Detect which cell encompasses the target text, then output its [X, Y] center coordinate. 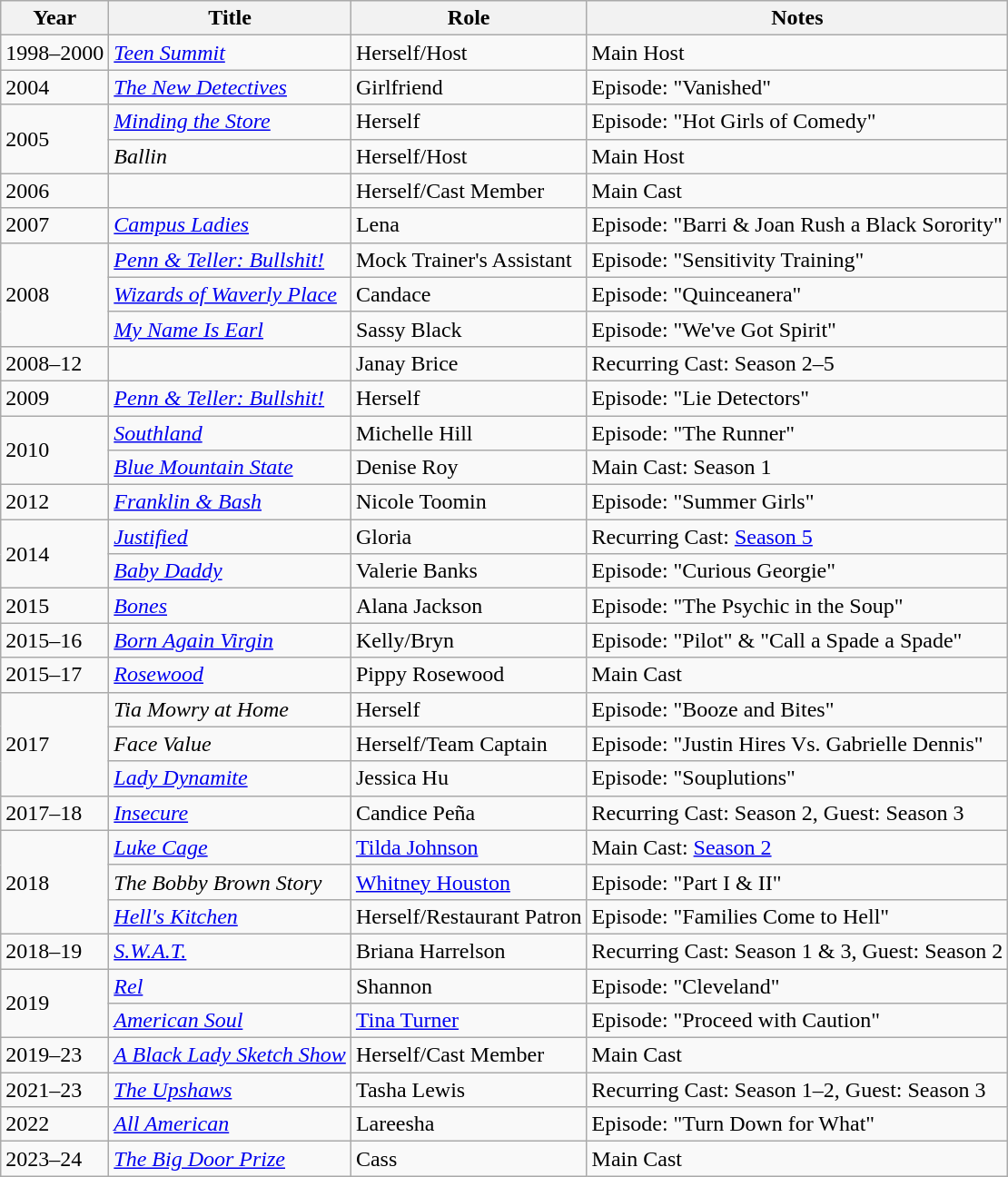
Role [469, 18]
Alana Jackson [469, 606]
2015–17 [54, 675]
2015–16 [54, 640]
Episode: "Vanished" [797, 87]
Janay Brice [469, 363]
Episode: "We've Got Spirit" [797, 329]
Main Cast: Season 2 [797, 847]
Lady Dynamite [231, 778]
Luke Cage [231, 847]
Episode: "Pilot" & "Call a Spade a Spade" [797, 640]
Candice Peña [469, 813]
2008 [54, 294]
Franklin & Bash [231, 502]
2019–23 [54, 1055]
Bones [231, 606]
Herself/Team Captain [469, 744]
Teen Summit [231, 53]
2023–24 [54, 1159]
Year [54, 18]
Born Again Virgin [231, 640]
Face Value [231, 744]
Episode: "Proceed with Caution" [797, 1021]
2019 [54, 1003]
2022 [54, 1124]
Tina Turner [469, 1021]
Pippy Rosewood [469, 675]
2017 [54, 744]
Episode: "Barri & Joan Rush a Black Sorority" [797, 225]
Episode: "The Psychic in the Soup" [797, 606]
Episode: "Souplutions" [797, 778]
Episode: "The Runner" [797, 433]
Ballin [231, 156]
Episode: "Curious Georgie" [797, 571]
Episode: "Turn Down for What" [797, 1124]
The Big Door Prize [231, 1159]
Recurring Cast: Season 1–2, Guest: Season 3 [797, 1090]
Mock Trainer's Assistant [469, 260]
Denise Roy [469, 468]
Candace [469, 294]
Nicole Toomin [469, 502]
Southland [231, 433]
Episode: "Summer Girls" [797, 502]
2012 [54, 502]
Episode: "Hot Girls of Comedy" [797, 122]
Rosewood [231, 675]
S.W.A.T. [231, 951]
All American [231, 1124]
Girlfriend [469, 87]
A Black Lady Sketch Show [231, 1055]
2009 [54, 398]
Michelle Hill [469, 433]
2006 [54, 191]
Recurring Cast: Season 2, Guest: Season 3 [797, 813]
2018–19 [54, 951]
Rel [231, 985]
Tia Mowry at Home [231, 709]
Tasha Lewis [469, 1090]
Episode: "Families Come to Hell" [797, 916]
Main Cast: Season 1 [797, 468]
Sassy Black [469, 329]
Episode: "Justin Hires Vs. Gabrielle Dennis" [797, 744]
Title [231, 18]
Gloria [469, 537]
Notes [797, 18]
The Bobby Brown Story [231, 882]
Jessica Hu [469, 778]
2017–18 [54, 813]
The Upshaws [231, 1090]
2008–12 [54, 363]
Kelly/Bryn [469, 640]
Recurring Cast: Season 2–5 [797, 363]
Episode: "Booze and Bites" [797, 709]
Recurring Cast: Season 1 & 3, Guest: Season 2 [797, 951]
Recurring Cast: Season 5 [797, 537]
2018 [54, 882]
Insecure [231, 813]
Minding the Store [231, 122]
Tilda Johnson [469, 847]
1998–2000 [54, 53]
Episode: "Sensitivity Training" [797, 260]
Cass [469, 1159]
Justified [231, 537]
2014 [54, 554]
American Soul [231, 1021]
Campus Ladies [231, 225]
Briana Harrelson [469, 951]
2021–23 [54, 1090]
Episode: "Lie Detectors" [797, 398]
Blue Mountain State [231, 468]
Valerie Banks [469, 571]
The New Detectives [231, 87]
Lareesha [469, 1124]
2007 [54, 225]
Episode: "Cleveland" [797, 985]
Shannon [469, 985]
2004 [54, 87]
2005 [54, 139]
Wizards of Waverly Place [231, 294]
My Name Is Earl [231, 329]
Hell's Kitchen [231, 916]
Lena [469, 225]
Baby Daddy [231, 571]
2015 [54, 606]
Whitney Houston [469, 882]
Episode: "Part I & II" [797, 882]
Episode: "Quinceanera" [797, 294]
2010 [54, 450]
Herself/Restaurant Patron [469, 916]
